Provide the (X, Y) coordinate of the cell's center where the given text is located.  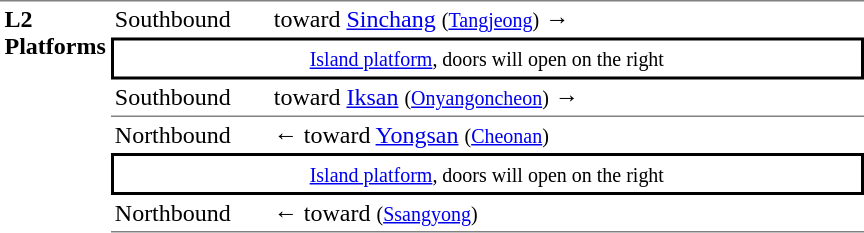
← toward (Ssangyong) (566, 214)
L2Platforms (55, 116)
toward Sinchang (Tangjeong) → (566, 19)
toward Iksan (Onyangoncheon) → (566, 98)
← toward Yongsan (Cheonan) (566, 135)
